Provide the (x, y) coordinate of the cell's center where the given text is located.  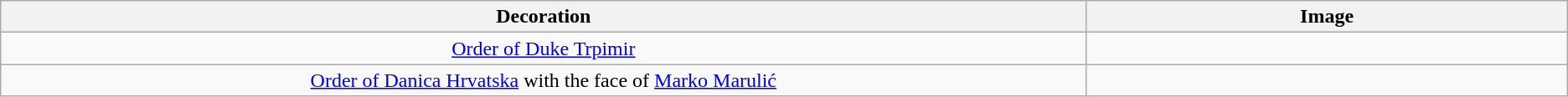
Order of Danica Hrvatska with the face of Marko Marulić (544, 80)
Decoration (544, 17)
Image (1327, 17)
Order of Duke Trpimir (544, 48)
